Return the [X, Y] coordinate for the center point of the cell that contains the specified text.  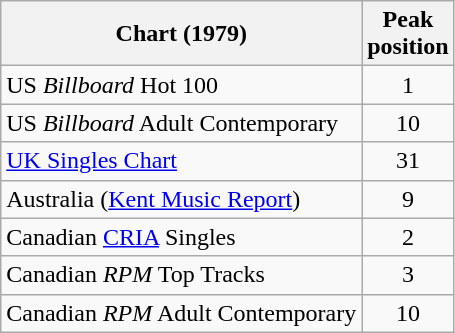
31 [408, 161]
9 [408, 199]
Canadian RPM Adult Contemporary [182, 313]
Australia (Kent Music Report) [182, 199]
UK Singles Chart [182, 161]
Peakposition [408, 34]
Canadian CRIA Singles [182, 237]
Chart (1979) [182, 34]
3 [408, 275]
Canadian RPM Top Tracks [182, 275]
US Billboard Hot 100 [182, 85]
2 [408, 237]
1 [408, 85]
US Billboard Adult Contemporary [182, 123]
